Find where the given text appears and provide that cell's center as [X, Y] coordinate. 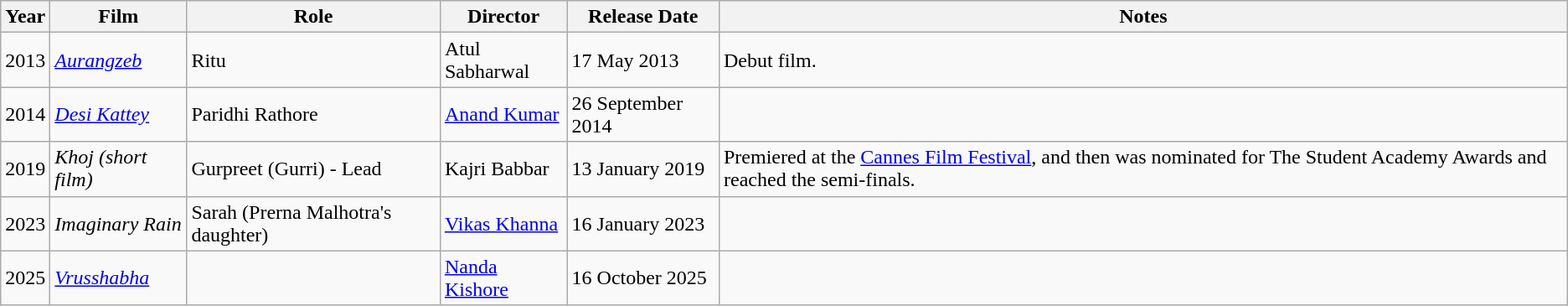
Sarah (Prerna Malhotra's daughter) [313, 223]
Ritu [313, 60]
17 May 2013 [643, 60]
26 September 2014 [643, 114]
Notes [1142, 17]
2014 [25, 114]
Kajri Babbar [503, 169]
Atul Sabharwal [503, 60]
Gurpreet (Gurri) - Lead [313, 169]
Khoj (short film) [119, 169]
Paridhi Rathore [313, 114]
Imaginary Rain [119, 223]
2013 [25, 60]
Premiered at the Cannes Film Festival, and then was nominated for The Student Academy Awards and reached the semi-finals. [1142, 169]
Director [503, 17]
Release Date [643, 17]
Role [313, 17]
Year [25, 17]
Vikas Khanna [503, 223]
Film [119, 17]
2025 [25, 278]
2023 [25, 223]
Anand Kumar [503, 114]
Debut film. [1142, 60]
Desi Kattey [119, 114]
16 October 2025 [643, 278]
16 January 2023 [643, 223]
13 January 2019 [643, 169]
2019 [25, 169]
Vrusshabha [119, 278]
Nanda Kishore [503, 278]
Aurangzeb [119, 60]
